Pinpoint the cell where the given text exists, returning its (X, Y) midpoint coordinate. 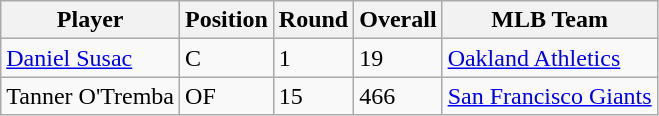
C (227, 58)
15 (313, 96)
466 (398, 96)
MLB Team (550, 20)
OF (227, 96)
San Francisco Giants (550, 96)
1 (313, 58)
Overall (398, 20)
Oakland Athletics (550, 58)
Position (227, 20)
Tanner O'Tremba (90, 96)
Player (90, 20)
Round (313, 20)
Daniel Susac (90, 58)
19 (398, 58)
